From the cell containing the given text, extract its center point as (x, y) coordinate. 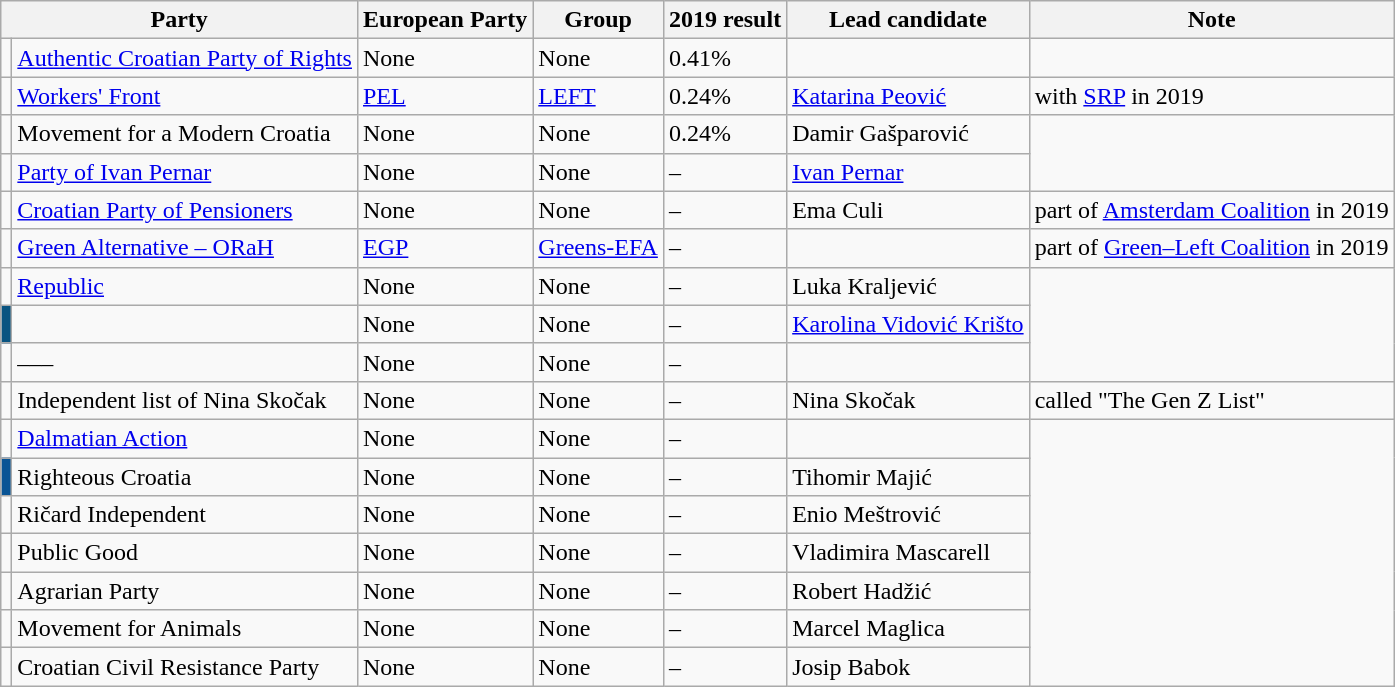
Authentic Croatian Party of Rights (185, 58)
Party of Ivan Pernar (185, 172)
part of Green–Left Coalition in 2019 (1212, 248)
Righteous Croatia (185, 477)
Tihomir Majić (908, 477)
Agrarian Party (185, 591)
Ema Culi (908, 210)
Nina Skočak (908, 400)
Lead candidate (908, 20)
with SRP in 2019 (1212, 96)
Vladimira Mascarell (908, 553)
Independent list of Nina Skočak (185, 400)
EGP (444, 248)
Workers' Front (185, 96)
PEL (444, 96)
Party (180, 20)
0.41% (724, 58)
Public Good (185, 553)
Movement for a Modern Croatia (185, 134)
Movement for Animals (185, 629)
Luka Kraljević (908, 286)
Ričard Independent (185, 515)
Dalmatian Action (185, 438)
Note (1212, 20)
Josip Babok (908, 667)
Enio Meštrović (908, 515)
2019 result (724, 20)
Karolina Vidović Krišto (908, 324)
European Party (444, 20)
part of Amsterdam Coalition in 2019 (1212, 210)
Damir Gašparović (908, 134)
Croatian Party of Pensioners (185, 210)
called "The Gen Z List" (1212, 400)
Group (598, 20)
Croatian Civil Resistance Party (185, 667)
Green Alternative – ORaH (185, 248)
LEFT (598, 96)
Republic (185, 286)
Ivan Pernar (908, 172)
––– (185, 362)
Katarina Peović (908, 96)
Marcel Maglica (908, 629)
Robert Hadžić (908, 591)
Greens-EFA (598, 248)
